Find where the given text appears and provide that cell's center as (x, y) coordinate. 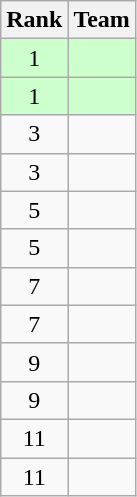
Team (102, 20)
Rank (34, 20)
